Find where the given text appears and provide that cell's center as (X, Y) coordinate. 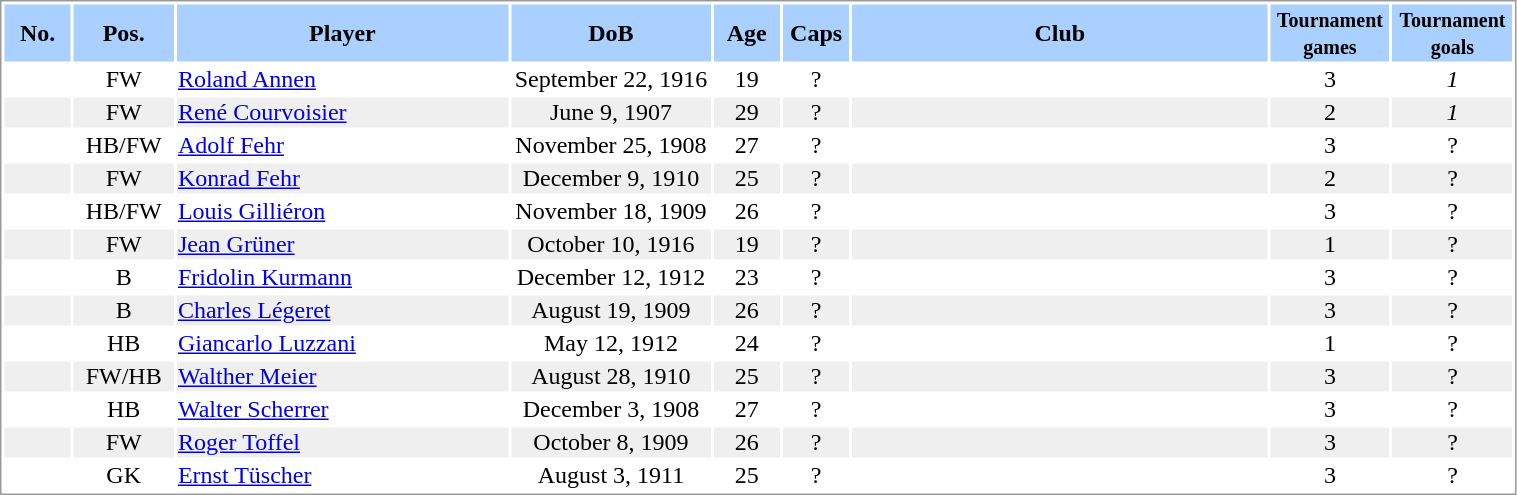
23 (747, 277)
Giancarlo Luzzani (342, 343)
29 (747, 113)
Roger Toffel (342, 443)
December 9, 1910 (610, 179)
December 12, 1912 (610, 277)
September 22, 1916 (610, 79)
August 19, 1909 (610, 311)
Player (342, 32)
24 (747, 343)
October 10, 1916 (610, 245)
Walter Scherrer (342, 409)
Pos. (124, 32)
Caps (816, 32)
Roland Annen (342, 79)
René Courvoisier (342, 113)
Charles Légeret (342, 311)
Tournamentgoals (1453, 32)
FW/HB (124, 377)
Ernst Tüscher (342, 475)
Tournamentgames (1330, 32)
Fridolin Kurmann (342, 277)
Louis Gilliéron (342, 211)
November 18, 1909 (610, 211)
August 3, 1911 (610, 475)
Age (747, 32)
May 12, 1912 (610, 343)
August 28, 1910 (610, 377)
Club (1060, 32)
November 25, 1908 (610, 145)
October 8, 1909 (610, 443)
GK (124, 475)
December 3, 1908 (610, 409)
June 9, 1907 (610, 113)
No. (37, 32)
Walther Meier (342, 377)
Adolf Fehr (342, 145)
Jean Grüner (342, 245)
Konrad Fehr (342, 179)
DoB (610, 32)
